Extract the [x, y] coordinate from the center of the cell holding the provided text.  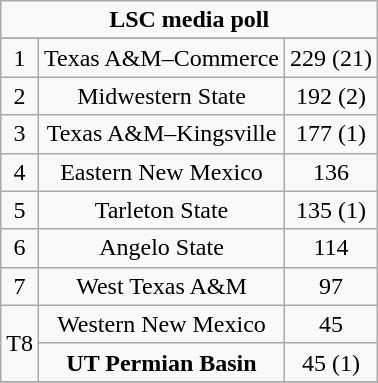
192 (2) [330, 96]
7 [20, 286]
45 (1) [330, 362]
135 (1) [330, 210]
5 [20, 210]
Eastern New Mexico [161, 172]
Western New Mexico [161, 324]
229 (21) [330, 58]
45 [330, 324]
Texas A&M–Commerce [161, 58]
3 [20, 134]
2 [20, 96]
West Texas A&M [161, 286]
Tarleton State [161, 210]
T8 [20, 343]
136 [330, 172]
1 [20, 58]
97 [330, 286]
UT Permian Basin [161, 362]
114 [330, 248]
6 [20, 248]
177 (1) [330, 134]
Angelo State [161, 248]
LSC media poll [190, 20]
Midwestern State [161, 96]
4 [20, 172]
Texas A&M–Kingsville [161, 134]
